Capture the cell that displays the provided text and extract its [X, Y] central coordinate. 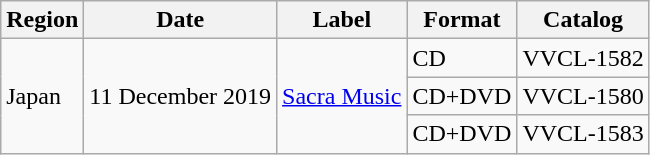
Format [462, 20]
Catalog [583, 20]
Date [180, 20]
CD [462, 58]
VVCL-1580 [583, 96]
VVCL-1582 [583, 58]
Region [42, 20]
Label [342, 20]
VVCL-1583 [583, 134]
Japan [42, 96]
11 December 2019 [180, 96]
Sacra Music [342, 96]
